Detect which cell encompasses the target text, then output its [x, y] center coordinate. 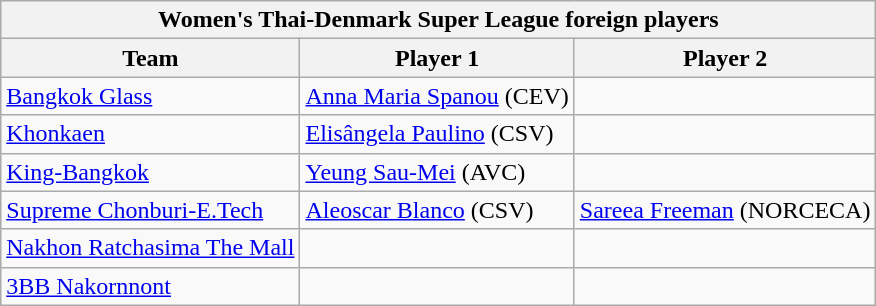
Yeung Sau-Mei (AVC) [437, 172]
Aleoscar Blanco (CSV) [437, 210]
Sareea Freeman (NORCECA) [725, 210]
Player 1 [437, 58]
Bangkok Glass [150, 96]
Women's Thai-Denmark Super League foreign players [438, 20]
King-Bangkok [150, 172]
Nakhon Ratchasima The Mall [150, 248]
Player 2 [725, 58]
Team [150, 58]
Elisângela Paulino (CSV) [437, 134]
Anna Maria Spanou (CEV) [437, 96]
3BB Nakornnont [150, 286]
Supreme Chonburi-E.Tech [150, 210]
Khonkaen [150, 134]
